Determine the [x, y] coordinate at the center of the cell enclosing the given text.  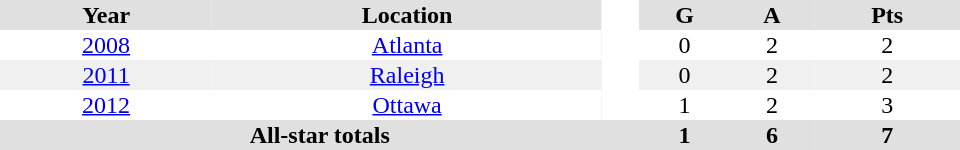
2008 [106, 45]
6 [772, 135]
Year [106, 15]
Ottawa [407, 105]
3 [887, 105]
A [772, 15]
7 [887, 135]
All-star totals [320, 135]
2012 [106, 105]
Raleigh [407, 75]
Location [407, 15]
2011 [106, 75]
G [684, 15]
Pts [887, 15]
Atlanta [407, 45]
